Scan for the cell matching the given text and deliver its [x, y] coordinate at center. 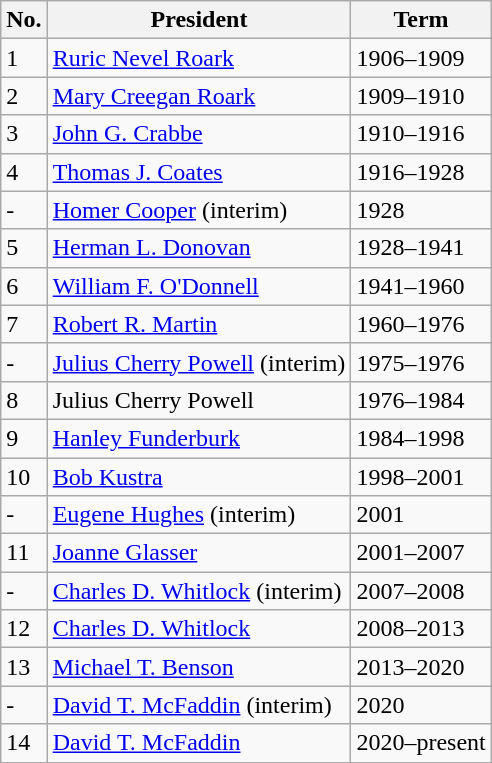
1906–1909 [421, 58]
2020–present [421, 743]
2020 [421, 705]
2008–2013 [421, 629]
5 [24, 248]
Homer Cooper (interim) [199, 210]
Robert R. Martin [199, 324]
1960–1976 [421, 324]
9 [24, 438]
1975–1976 [421, 362]
Charles D. Whitlock [199, 629]
1976–1984 [421, 400]
Joanne Glasser [199, 553]
Ruric Nevel Roark [199, 58]
1941–1960 [421, 286]
4 [24, 172]
14 [24, 743]
1 [24, 58]
Bob Kustra [199, 477]
Michael T. Benson [199, 667]
Thomas J. Coates [199, 172]
William F. O'Donnell [199, 286]
1916–1928 [421, 172]
Mary Creegan Roark [199, 96]
1998–2001 [421, 477]
6 [24, 286]
2001–2007 [421, 553]
2001 [421, 515]
10 [24, 477]
2013–2020 [421, 667]
Hanley Funderburk [199, 438]
John G. Crabbe [199, 134]
2 [24, 96]
1910–1916 [421, 134]
Term [421, 20]
8 [24, 400]
Julius Cherry Powell (interim) [199, 362]
7 [24, 324]
Julius Cherry Powell [199, 400]
1928–1941 [421, 248]
Eugene Hughes (interim) [199, 515]
2007–2008 [421, 591]
1909–1910 [421, 96]
David T. McFaddin (interim) [199, 705]
11 [24, 553]
12 [24, 629]
1928 [421, 210]
Herman L. Donovan [199, 248]
1984–1998 [421, 438]
13 [24, 667]
No. [24, 20]
Charles D. Whitlock (interim) [199, 591]
3 [24, 134]
David T. McFaddin [199, 743]
President [199, 20]
